Determine the [X, Y] coordinate at the center of the cell enclosing the given text.  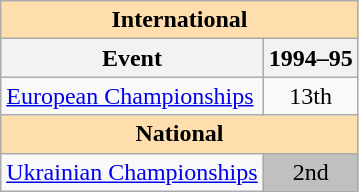
Ukrainian Championships [132, 172]
European Championships [132, 96]
Event [132, 58]
13th [310, 96]
International [180, 20]
National [180, 134]
2nd [310, 172]
1994–95 [310, 58]
